Determine the [X, Y] coordinate at the center of the cell enclosing the given text.  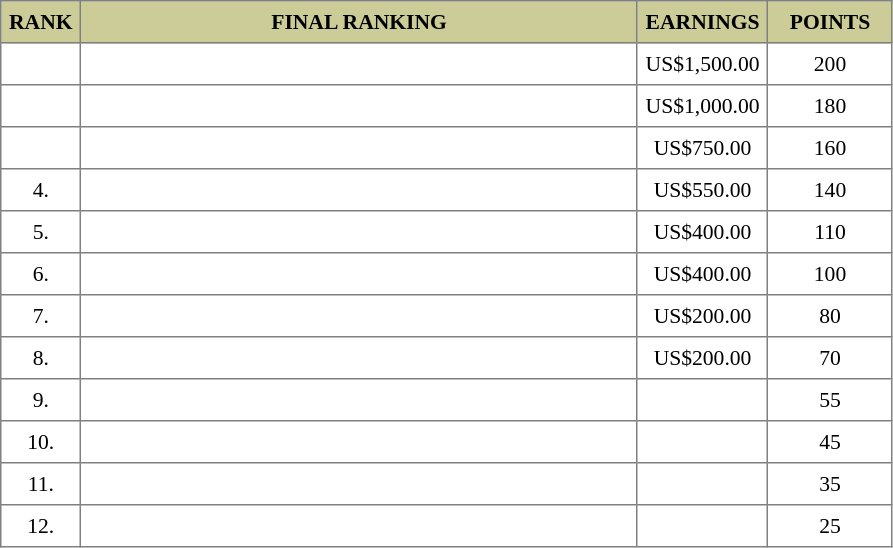
FINAL RANKING [359, 22]
200 [830, 64]
EARNINGS [702, 22]
9. [41, 400]
70 [830, 358]
RANK [41, 22]
US$550.00 [702, 190]
180 [830, 106]
6. [41, 274]
US$750.00 [702, 148]
140 [830, 190]
POINTS [830, 22]
45 [830, 442]
7. [41, 316]
100 [830, 274]
55 [830, 400]
US$1,500.00 [702, 64]
12. [41, 526]
8. [41, 358]
160 [830, 148]
5. [41, 232]
10. [41, 442]
80 [830, 316]
11. [41, 484]
25 [830, 526]
110 [830, 232]
35 [830, 484]
4. [41, 190]
US$1,000.00 [702, 106]
